Detect which cell encompasses the target text, then output its (X, Y) center coordinate. 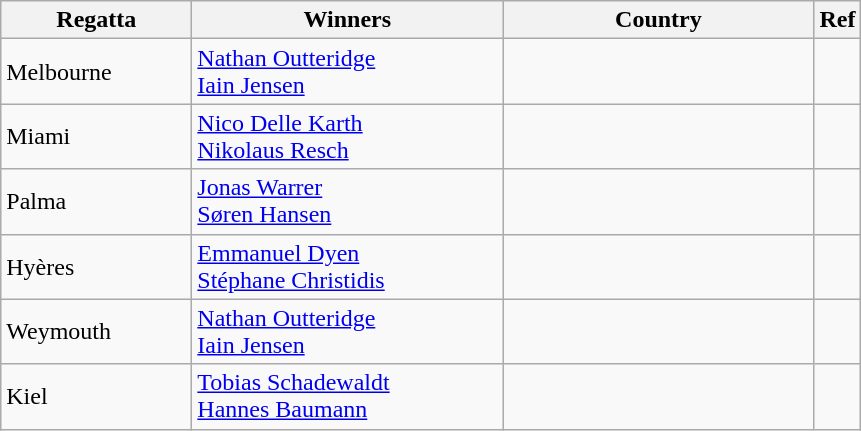
Tobias SchadewaldtHannes Baumann (348, 396)
Hyères (96, 266)
Palma (96, 202)
Winners (348, 20)
Emmanuel DyenStéphane Christidis (348, 266)
Jonas WarrerSøren Hansen (348, 202)
Melbourne (96, 72)
Nico Delle KarthNikolaus Resch (348, 136)
Miami (96, 136)
Kiel (96, 396)
Weymouth (96, 332)
Ref (838, 20)
Regatta (96, 20)
Country (658, 20)
